Provide the (X, Y) coordinate of the cell's center where the given text is located.  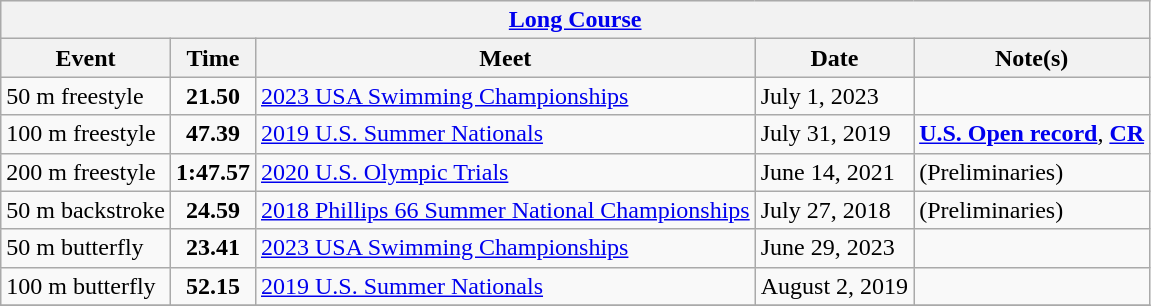
June 29, 2023 (834, 248)
Time (212, 58)
24.59 (212, 210)
50 m backstroke (86, 210)
50 m freestyle (86, 96)
2018 Phillips 66 Summer National Championships (505, 210)
July 31, 2019 (834, 134)
100 m butterfly (86, 286)
52.15 (212, 286)
50 m butterfly (86, 248)
1:47.57 (212, 172)
July 27, 2018 (834, 210)
200 m freestyle (86, 172)
47.39 (212, 134)
Date (834, 58)
Note(s) (1032, 58)
2020 U.S. Olympic Trials (505, 172)
June 14, 2021 (834, 172)
23.41 (212, 248)
August 2, 2019 (834, 286)
Long Course (576, 20)
100 m freestyle (86, 134)
21.50 (212, 96)
U.S. Open record, CR (1032, 134)
Event (86, 58)
Meet (505, 58)
July 1, 2023 (834, 96)
